Detect which cell encompasses the target text, then output its [x, y] center coordinate. 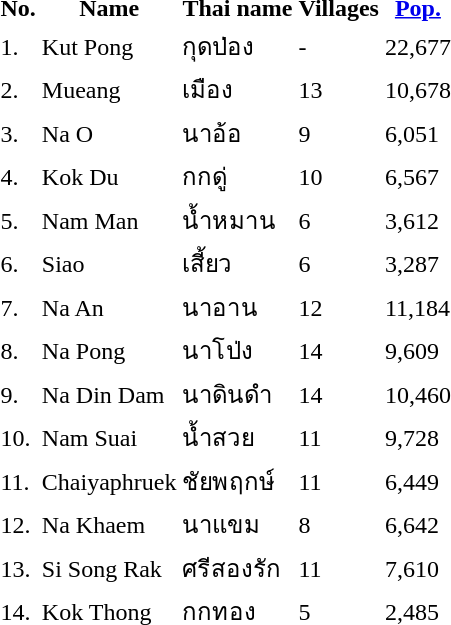
ศรีสองรัก [238, 568]
นาอาน [238, 307]
- [338, 46]
Nam Man [109, 220]
นาอ้อ [238, 133]
Si Song Rak [109, 568]
Kut Pong [109, 46]
Chaiyaphruek [109, 481]
Na Khaem [109, 524]
นาโป่ง [238, 350]
Kok Du [109, 176]
9 [338, 133]
13 [338, 90]
กกดู่ [238, 176]
Na O [109, 133]
กุดป่อง [238, 46]
นาแขม [238, 524]
นาดินดำ [238, 394]
8 [338, 524]
Na Din Dam [109, 394]
12 [338, 307]
Na Pong [109, 350]
Na An [109, 307]
Mueang [109, 90]
เมือง [238, 90]
น้ำสวย [238, 438]
เสี้ยว [238, 264]
10 [338, 176]
น้ำหมาน [238, 220]
Siao [109, 264]
ชัยพฤกษ์ [238, 481]
Nam Suai [109, 438]
